For the text-containing cell, return its midpoint in [X, Y] coordinate format. 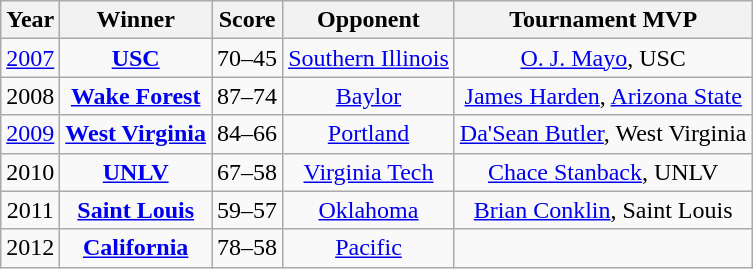
Oklahoma [369, 210]
Opponent [369, 20]
84–66 [248, 134]
Da'Sean Butler, West Virginia [603, 134]
2009 [30, 134]
2008 [30, 96]
Portland [369, 134]
USC [136, 58]
78–58 [248, 248]
Tournament MVP [603, 20]
O. J. Mayo, USC [603, 58]
Saint Louis [136, 210]
2007 [30, 58]
Virginia Tech [369, 172]
UNLV [136, 172]
Winner [136, 20]
Baylor [369, 96]
Brian Conklin, Saint Louis [603, 210]
Year [30, 20]
2010 [30, 172]
67–58 [248, 172]
Chace Stanback, UNLV [603, 172]
70–45 [248, 58]
59–57 [248, 210]
California [136, 248]
Pacific [369, 248]
James Harden, Arizona State [603, 96]
West Virginia [136, 134]
2011 [30, 210]
Wake Forest [136, 96]
Score [248, 20]
2012 [30, 248]
87–74 [248, 96]
Southern Illinois [369, 58]
